Locate the cell with the specified text and output its (X, Y) center coordinate. 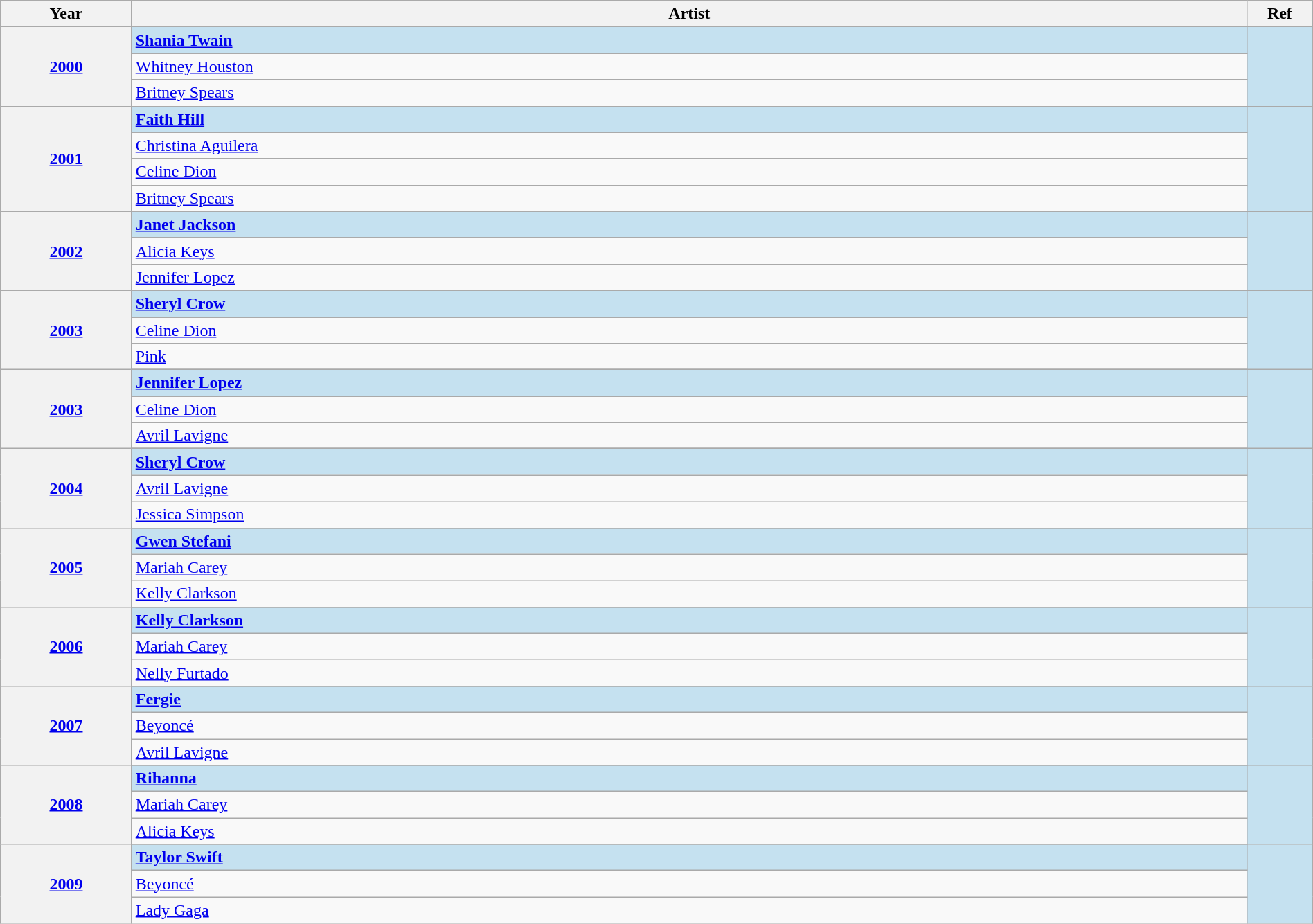
2002 (66, 251)
Jessica Simpson (689, 515)
2008 (66, 805)
2004 (66, 488)
Faith Hill (689, 119)
Christina Aguilera (689, 145)
2006 (66, 646)
Taylor Swift (689, 858)
Ref (1280, 14)
Whitney Houston (689, 66)
Artist (689, 14)
Janet Jackson (689, 224)
2007 (66, 725)
Year (66, 14)
Shania Twain (689, 40)
Lady Gaga (689, 910)
Gwen Stefani (689, 541)
2001 (66, 159)
Fergie (689, 699)
2000 (66, 66)
Pink (689, 357)
Rihanna (689, 779)
Nelly Furtado (689, 673)
2009 (66, 884)
2005 (66, 567)
